From the cell containing the given text, extract its center point as [x, y] coordinate. 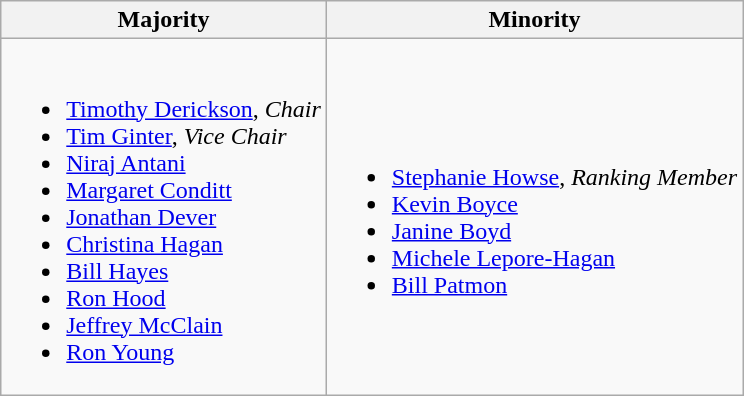
Minority [534, 20]
Stephanie Howse, Ranking MemberKevin BoyceJanine BoydMichele Lepore-HaganBill Patmon [534, 217]
Majority [164, 20]
Timothy Derickson, ChairTim Ginter, Vice ChairNiraj AntaniMargaret CondittJonathan DeverChristina HaganBill HayesRon HoodJeffrey McClainRon Young [164, 217]
